Output the (X, Y) coordinate of the center of the cell containing the given text.  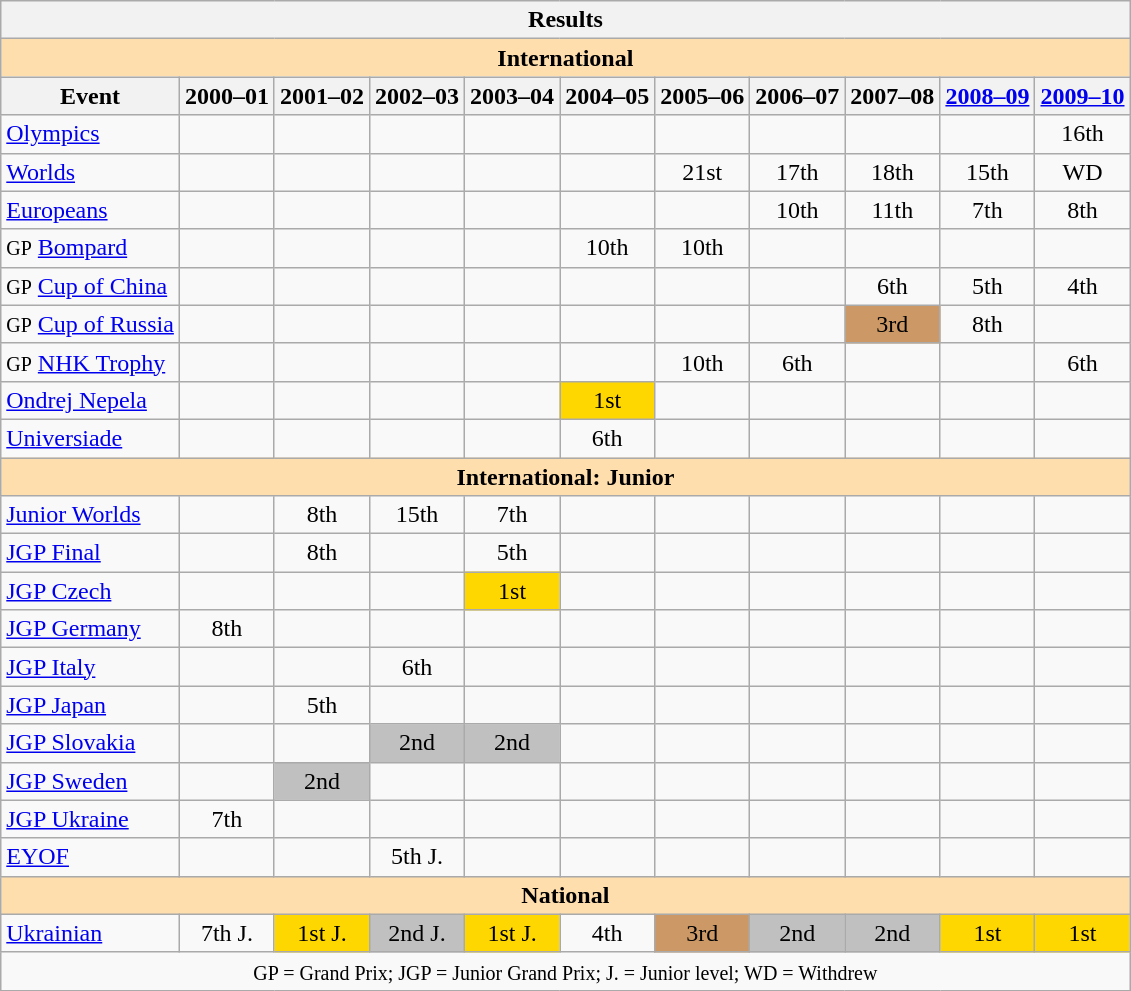
Ondrej Nepela (90, 400)
2nd J. (418, 933)
Europeans (90, 210)
Olympics (90, 134)
Universiade (90, 438)
18th (892, 172)
Worlds (90, 172)
2002–03 (418, 96)
International (566, 58)
Results (566, 20)
JGP Czech (90, 591)
Event (90, 96)
2008–09 (988, 96)
Ukrainian (90, 933)
GP = Grand Prix; JGP = Junior Grand Prix; J. = Junior level; WD = Withdrew (566, 971)
2006–07 (798, 96)
2000–01 (226, 96)
GP Bompard (90, 248)
2001–02 (322, 96)
WD (1082, 172)
Junior Worlds (90, 515)
GP NHK Trophy (90, 362)
GP Cup of China (90, 286)
7th J. (226, 933)
21st (702, 172)
17th (798, 172)
5th J. (418, 857)
2004–05 (608, 96)
JGP Slovakia (90, 743)
16th (1082, 134)
2009–10 (1082, 96)
JGP Sweden (90, 781)
2007–08 (892, 96)
International: Junior (566, 477)
JGP Final (90, 553)
JGP Germany (90, 629)
JGP Ukraine (90, 819)
2005–06 (702, 96)
National (566, 895)
EYOF (90, 857)
JGP Japan (90, 705)
JGP Italy (90, 667)
11th (892, 210)
2003–04 (512, 96)
GP Cup of Russia (90, 324)
